Identify which cell holds the provided text, then report its [X, Y] central coordinate. 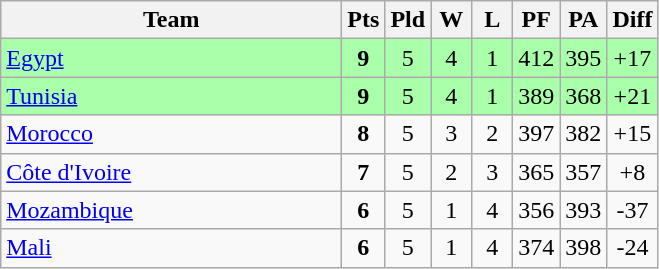
PF [536, 20]
Tunisia [172, 96]
Côte d'Ivoire [172, 172]
Team [172, 20]
Pld [408, 20]
374 [536, 248]
7 [364, 172]
398 [584, 248]
368 [584, 96]
Pts [364, 20]
+8 [632, 172]
8 [364, 134]
W [452, 20]
Egypt [172, 58]
382 [584, 134]
357 [584, 172]
PA [584, 20]
-24 [632, 248]
Mali [172, 248]
356 [536, 210]
Morocco [172, 134]
365 [536, 172]
393 [584, 210]
397 [536, 134]
389 [536, 96]
-37 [632, 210]
Mozambique [172, 210]
+17 [632, 58]
395 [584, 58]
+15 [632, 134]
L [492, 20]
Diff [632, 20]
+21 [632, 96]
412 [536, 58]
